From the cell containing the given text, extract its center point as [X, Y] coordinate. 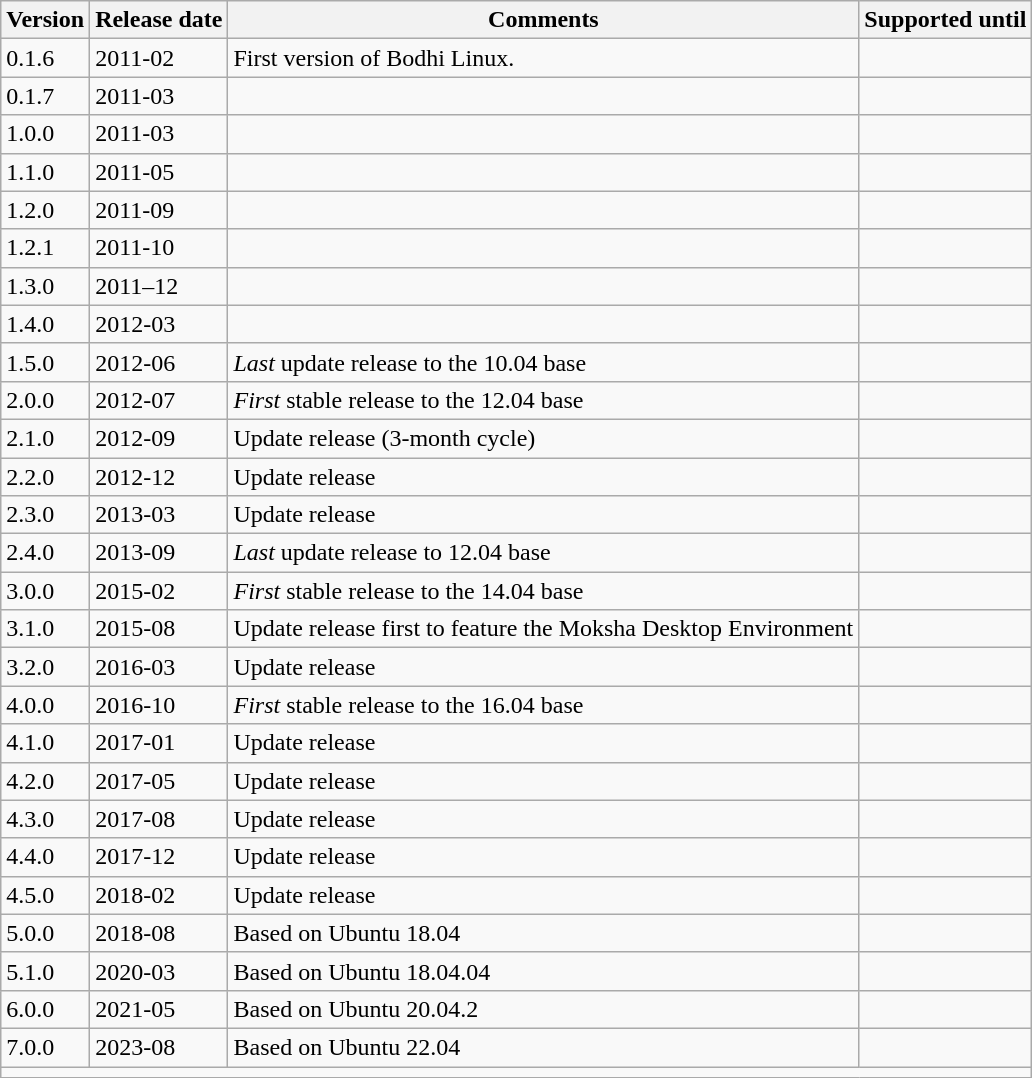
Last update release to 12.04 base [544, 553]
2013-03 [159, 515]
Update release (3-month cycle) [544, 438]
Update release first to feature the Moksha Desktop Environment [544, 629]
4.2.0 [46, 781]
1.3.0 [46, 286]
First stable release to the 16.04 base [544, 705]
2.1.0 [46, 438]
1.2.1 [46, 248]
4.0.0 [46, 705]
2018-08 [159, 933]
Last update release to the 10.04 base [544, 362]
1.2.0 [46, 210]
0.1.7 [46, 96]
5.1.0 [46, 971]
2015-02 [159, 591]
2012-09 [159, 438]
7.0.0 [46, 1047]
4.4.0 [46, 857]
2011-05 [159, 172]
2021-05 [159, 1009]
First stable release to the 14.04 base [544, 591]
0.1.6 [46, 58]
2016-03 [159, 667]
4.3.0 [46, 819]
2017-01 [159, 743]
1.1.0 [46, 172]
First version of Bodhi Linux. [544, 58]
2012-06 [159, 362]
2015-08 [159, 629]
2012-07 [159, 400]
2018-02 [159, 895]
Release date [159, 20]
2020-03 [159, 971]
5.0.0 [46, 933]
2011-02 [159, 58]
2.4.0 [46, 553]
Based on Ubuntu 18.04.04 [544, 971]
2013-09 [159, 553]
2016-10 [159, 705]
2.2.0 [46, 477]
2017-08 [159, 819]
6.0.0 [46, 1009]
Based on Ubuntu 20.04.2 [544, 1009]
2017-05 [159, 781]
2.3.0 [46, 515]
1.4.0 [46, 324]
2011-09 [159, 210]
2.0.0 [46, 400]
2012-03 [159, 324]
Version [46, 20]
4.1.0 [46, 743]
Supported until [946, 20]
3.2.0 [46, 667]
Based on Ubuntu 18.04 [544, 933]
1.0.0 [46, 134]
First stable release to the 12.04 base [544, 400]
2011–12 [159, 286]
3.0.0 [46, 591]
1.5.0 [46, 362]
2012-12 [159, 477]
3.1.0 [46, 629]
Comments [544, 20]
2023-08 [159, 1047]
Based on Ubuntu 22.04 [544, 1047]
2011-10 [159, 248]
2017-12 [159, 857]
4.5.0 [46, 895]
